Identify which cell holds the provided text, then report its [x, y] central coordinate. 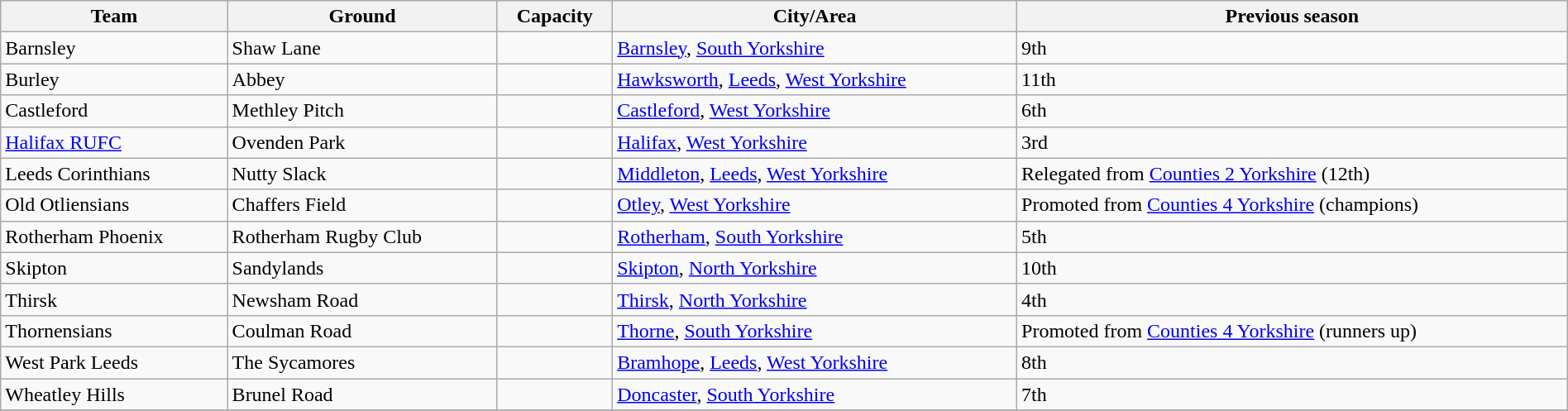
Ovenden Park [362, 142]
Nutty Slack [362, 174]
Sandylands [362, 268]
Castleford, West Yorkshire [815, 111]
Shaw Lane [362, 48]
Thorne, South Yorkshire [815, 331]
West Park Leeds [114, 362]
Halifax, West Yorkshire [815, 142]
3rd [1293, 142]
Newsham Road [362, 299]
9th [1293, 48]
Promoted from Counties 4 Yorkshire (champions) [1293, 205]
Leeds Corinthians [114, 174]
10th [1293, 268]
7th [1293, 394]
Skipton, North Yorkshire [815, 268]
Brunel Road [362, 394]
The Sycamores [362, 362]
Skipton [114, 268]
Capacity [555, 17]
Team [114, 17]
Thirsk [114, 299]
Previous season [1293, 17]
Middleton, Leeds, West Yorkshire [815, 174]
Promoted from Counties 4 Yorkshire (runners up) [1293, 331]
Abbey [362, 79]
Otley, West Yorkshire [815, 205]
City/Area [815, 17]
Old Otliensians [114, 205]
Ground [362, 17]
Wheatley Hills [114, 394]
Halifax RUFC [114, 142]
Chaffers Field [362, 205]
4th [1293, 299]
Rotherham, South Yorkshire [815, 237]
Castleford [114, 111]
6th [1293, 111]
Thirsk, North Yorkshire [815, 299]
8th [1293, 362]
11th [1293, 79]
Hawksworth, Leeds, West Yorkshire [815, 79]
Relegated from Counties 2 Yorkshire (12th) [1293, 174]
5th [1293, 237]
Rotherham Phoenix [114, 237]
Bramhope, Leeds, West Yorkshire [815, 362]
Barnsley [114, 48]
Coulman Road [362, 331]
Rotherham Rugby Club [362, 237]
Doncaster, South Yorkshire [815, 394]
Burley [114, 79]
Methley Pitch [362, 111]
Barnsley, South Yorkshire [815, 48]
Thornensians [114, 331]
